Pinpoint the cell where the given text exists, returning its (X, Y) midpoint coordinate. 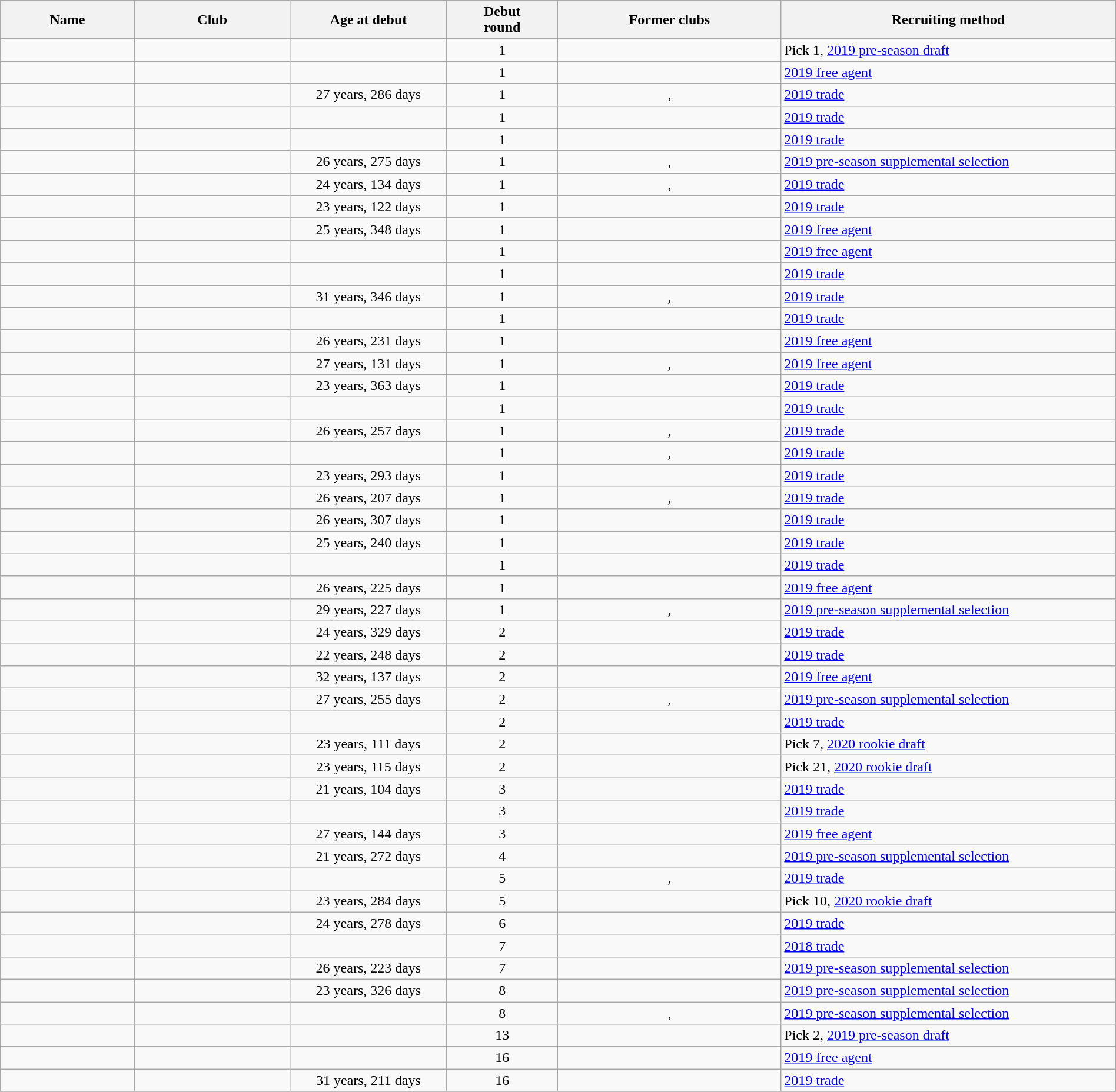
24 years, 278 days (368, 923)
23 years, 293 days (368, 475)
4 (503, 856)
23 years, 363 days (368, 386)
31 years, 346 days (368, 296)
Club (212, 20)
31 years, 211 days (368, 1080)
25 years, 348 days (368, 229)
Pick 1, 2019 pre-season draft (948, 50)
29 years, 227 days (368, 610)
26 years, 223 days (368, 968)
27 years, 144 days (368, 834)
6 (503, 923)
Pick 10, 2020 rookie draft (948, 901)
22 years, 248 days (368, 655)
Pick 7, 2020 rookie draft (948, 744)
Age at debut (368, 20)
26 years, 275 days (368, 162)
26 years, 307 days (368, 520)
27 years, 255 days (368, 700)
Pick 21, 2020 rookie draft (948, 767)
27 years, 131 days (368, 364)
21 years, 272 days (368, 856)
Debutround (503, 20)
25 years, 240 days (368, 542)
13 (503, 1036)
27 years, 286 days (368, 95)
Recruiting method (948, 20)
26 years, 207 days (368, 498)
23 years, 111 days (368, 744)
Former clubs (670, 20)
2018 trade (948, 945)
26 years, 231 days (368, 341)
23 years, 122 days (368, 207)
23 years, 326 days (368, 990)
24 years, 329 days (368, 632)
26 years, 257 days (368, 431)
Name (67, 20)
Pick 2, 2019 pre-season draft (948, 1036)
32 years, 137 days (368, 677)
26 years, 225 days (368, 587)
21 years, 104 days (368, 789)
24 years, 134 days (368, 184)
23 years, 284 days (368, 901)
23 years, 115 days (368, 767)
